Provide the [x, y] coordinate of the cell's center where the given text is located.  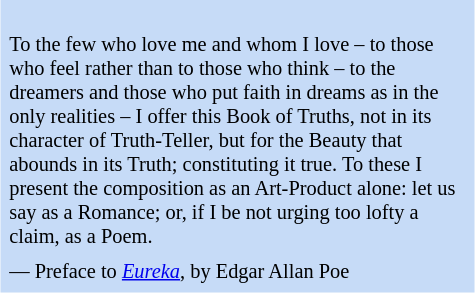
— Preface to Eureka, by Edgar Allan Poe [238, 272]
